For the text-containing cell, return its midpoint in [X, Y] coordinate format. 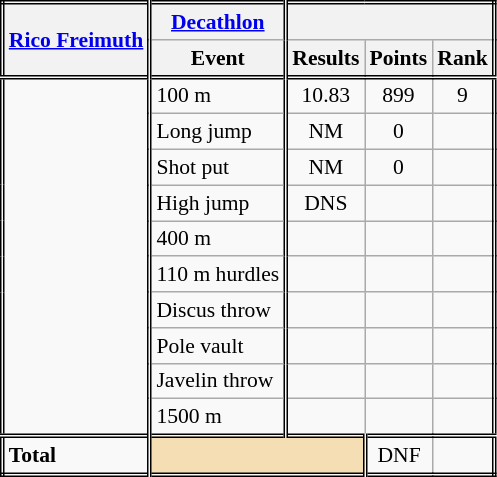
110 m hurdles [218, 275]
Points [399, 58]
Total [76, 456]
400 m [218, 239]
9 [463, 96]
Event [218, 58]
Results [326, 58]
Decathlon [218, 22]
Rank [463, 58]
10.83 [326, 96]
Pole vault [218, 346]
Shot put [218, 168]
1500 m [218, 418]
100 m [218, 96]
Javelin throw [218, 381]
DNF [399, 456]
899 [399, 96]
High jump [218, 203]
Discus throw [218, 310]
DNS [326, 203]
Long jump [218, 132]
Rico Freimuth [76, 40]
